Extract the (X, Y) coordinate from the center of the cell holding the provided text.  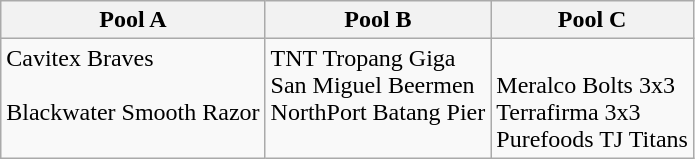
Pool B (378, 20)
Meralco Bolts 3x3 Terrafirma 3x3 Purefoods TJ Titans (592, 98)
Cavitex Braves Blackwater Smooth Razor (133, 98)
TNT Tropang Giga San Miguel Beermen NorthPort Batang Pier (378, 98)
Pool C (592, 20)
Pool A (133, 20)
